For the text-containing cell, return its midpoint in [X, Y] coordinate format. 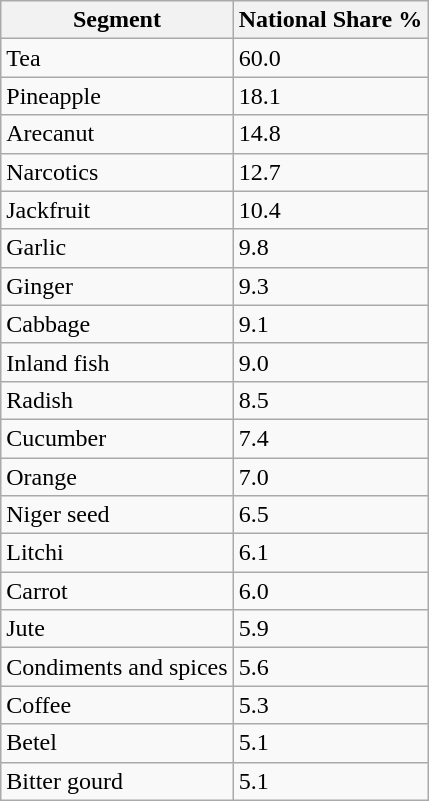
9.0 [330, 362]
Jackfruit [117, 210]
14.8 [330, 134]
6.1 [330, 553]
Coffee [117, 705]
10.4 [330, 210]
Bitter gourd [117, 781]
Radish [117, 400]
Orange [117, 477]
Jute [117, 629]
7.4 [330, 438]
Betel [117, 743]
Litchi [117, 553]
5.3 [330, 705]
6.5 [330, 515]
5.6 [330, 667]
12.7 [330, 172]
Segment [117, 20]
National Share % [330, 20]
Cucumber [117, 438]
5.9 [330, 629]
8.5 [330, 400]
9.1 [330, 324]
Condiments and spices [117, 667]
9.3 [330, 286]
9.8 [330, 248]
Garlic [117, 248]
Ginger [117, 286]
Tea [117, 58]
60.0 [330, 58]
Narcotics [117, 172]
Pineapple [117, 96]
6.0 [330, 591]
7.0 [330, 477]
Carrot [117, 591]
Inland fish [117, 362]
Niger seed [117, 515]
18.1 [330, 96]
Cabbage [117, 324]
Arecanut [117, 134]
